For the text-containing cell, return its midpoint in (x, y) coordinate format. 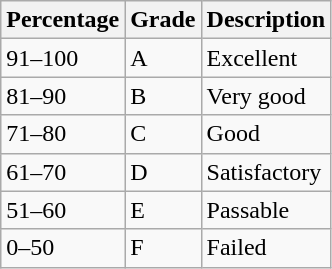
71–80 (63, 134)
Passable (266, 210)
61–70 (63, 172)
Percentage (63, 20)
A (163, 58)
81–90 (63, 96)
F (163, 248)
Good (266, 134)
Grade (163, 20)
B (163, 96)
Excellent (266, 58)
D (163, 172)
0–50 (63, 248)
Failed (266, 248)
E (163, 210)
51–60 (63, 210)
91–100 (63, 58)
Satisfactory (266, 172)
Description (266, 20)
C (163, 134)
Very good (266, 96)
